Search for the cell housing the specified text and yield its (x, y) center coordinate. 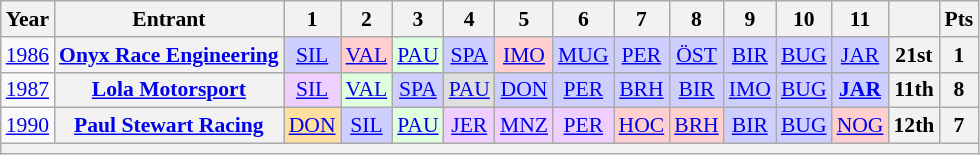
Lola Motorsport (169, 90)
ÖST (696, 55)
Onyx Race Engineering (169, 55)
9 (750, 19)
11th (914, 90)
Year (28, 19)
5 (524, 19)
NOG (860, 126)
JER (470, 126)
Entrant (169, 19)
3 (418, 19)
1986 (28, 55)
10 (804, 19)
HOC (642, 126)
4 (470, 19)
12th (914, 126)
MNZ (524, 126)
2 (367, 19)
21st (914, 55)
6 (584, 19)
11 (860, 19)
Paul Stewart Racing (169, 126)
1987 (28, 90)
MUG (584, 55)
Pts (958, 19)
1990 (28, 126)
